Determine the [x, y] coordinate at the center of the cell enclosing the given text.  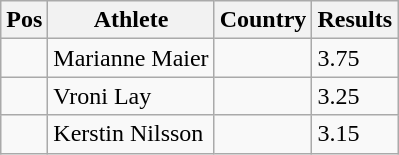
Country [263, 20]
Results [355, 20]
Athlete [131, 20]
3.25 [355, 96]
Vroni Lay [131, 96]
Kerstin Nilsson [131, 134]
Pos [24, 20]
Marianne Maier [131, 58]
3.15 [355, 134]
3.75 [355, 58]
